Search for the cell housing the specified text and yield its [x, y] center coordinate. 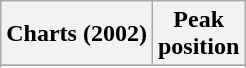
Charts (2002) [77, 34]
Peakposition [198, 34]
